Provide the (X, Y) coordinate of the cell's center where the given text is located.  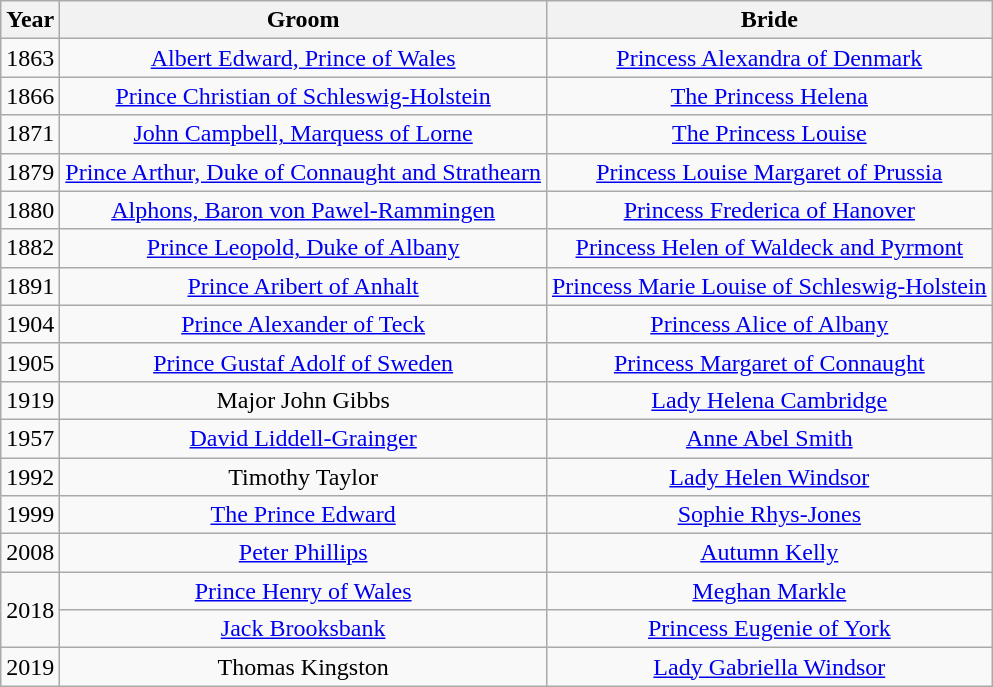
Princess Marie Louise of Schleswig-Holstein (769, 286)
Alphons, Baron von Pawel-Rammingen (304, 210)
Bride (769, 20)
Timothy Taylor (304, 477)
Lady Gabriella Windsor (769, 667)
Princess Helen of Waldeck and Pyrmont (769, 248)
Lady Helen Windsor (769, 477)
Prince Gustaf Adolf of Sweden (304, 362)
2018 (30, 610)
The Princess Helena (769, 96)
Princess Frederica of Hanover (769, 210)
1957 (30, 438)
Lady Helena Cambridge (769, 400)
David Liddell-Grainger (304, 438)
Prince Aribert of Anhalt (304, 286)
1882 (30, 248)
1919 (30, 400)
Prince Leopold, Duke of Albany (304, 248)
Peter Phillips (304, 553)
Princess Margaret of Connaught (769, 362)
Groom (304, 20)
Sophie Rhys-Jones (769, 515)
1905 (30, 362)
Major John Gibbs (304, 400)
Prince Alexander of Teck (304, 324)
Princess Alice of Albany (769, 324)
1871 (30, 134)
1904 (30, 324)
Princess Louise Margaret of Prussia (769, 172)
1880 (30, 210)
1863 (30, 58)
2019 (30, 667)
Prince Henry of Wales (304, 591)
The Prince Edward (304, 515)
1891 (30, 286)
Jack Brooksbank (304, 629)
Autumn Kelly (769, 553)
1866 (30, 96)
2008 (30, 553)
The Princess Louise (769, 134)
1992 (30, 477)
Albert Edward, Prince of Wales (304, 58)
Anne Abel Smith (769, 438)
Prince Christian of Schleswig-Holstein (304, 96)
Princess Alexandra of Denmark (769, 58)
Thomas Kingston (304, 667)
John Campbell, Marquess of Lorne (304, 134)
Princess Eugenie of York (769, 629)
Year (30, 20)
1999 (30, 515)
Meghan Markle (769, 591)
Prince Arthur, Duke of Connaught and Strathearn (304, 172)
1879 (30, 172)
